Pinpoint the cell where the given text exists, returning its [X, Y] midpoint coordinate. 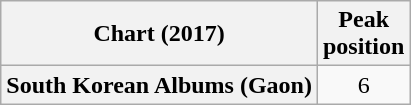
Chart (2017) [160, 34]
Peakposition [363, 34]
6 [363, 85]
South Korean Albums (Gaon) [160, 85]
